Scan for the cell matching the given text and deliver its (X, Y) coordinate at center. 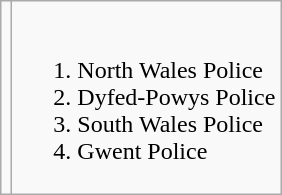
North Wales PoliceDyfed-Powys PoliceSouth Wales PoliceGwent Police (146, 98)
